Locate the cell with the specified text and output its (X, Y) center coordinate. 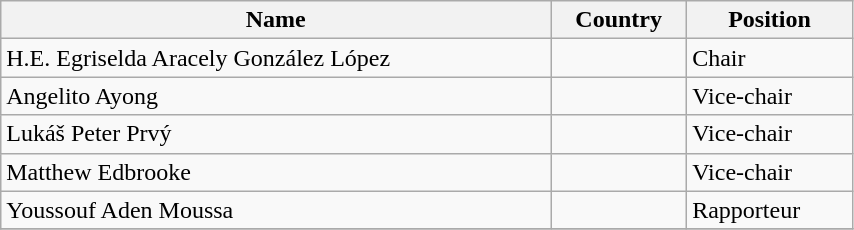
Angelito Ayong (276, 96)
Country (619, 20)
H.E. Egriselda Aracely González López (276, 58)
Rapporteur (770, 210)
Position (770, 20)
Name (276, 20)
Lukáš Peter Prvý (276, 134)
Matthew Edbrooke (276, 172)
Chair (770, 58)
Youssouf Aden Moussa (276, 210)
